Extract the [x, y] coordinate from the center of the cell holding the provided text.  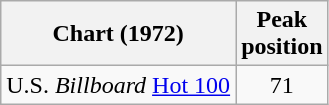
Peakposition [282, 34]
U.S. Billboard Hot 100 [118, 85]
71 [282, 85]
Chart (1972) [118, 34]
